Output the [X, Y] coordinate of the center of the cell containing the given text.  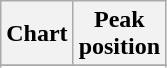
Chart [37, 34]
Peakposition [119, 34]
